Pinpoint the cell where the given text exists, returning its [X, Y] midpoint coordinate. 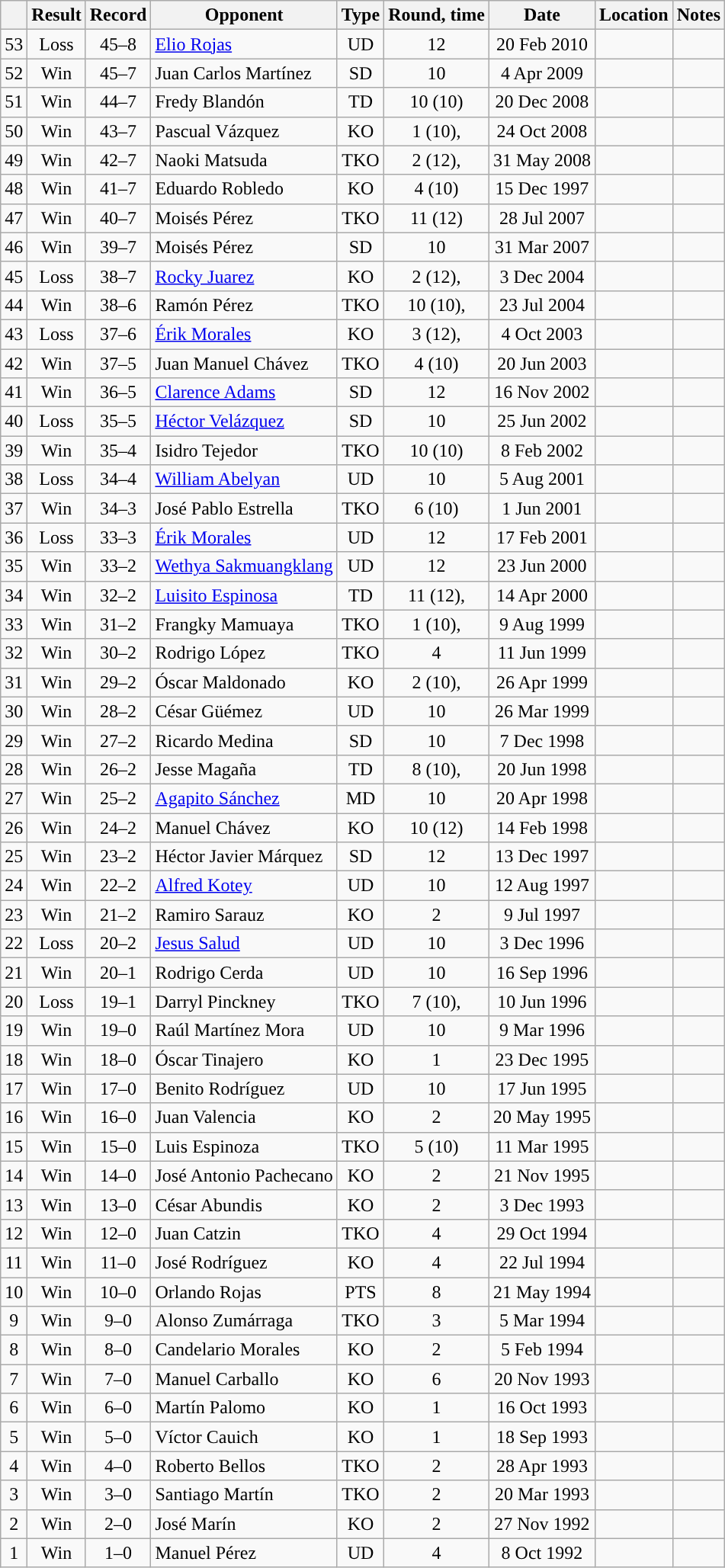
Rodrigo López [244, 653]
14–0 [118, 1175]
33–3 [118, 537]
34–3 [118, 508]
20 Dec 2008 [541, 102]
39–7 [118, 247]
20–1 [118, 973]
23 Jul 2004 [541, 305]
3 Dec 1996 [541, 944]
6–0 [118, 1408]
Agapito Sánchez [244, 798]
7 (10), [437, 1002]
20–2 [118, 944]
Pascual Vázquez [244, 131]
Date [541, 15]
8 (10), [437, 769]
29–2 [118, 682]
28–2 [118, 711]
20 Jun 2003 [541, 364]
22 Jul 1994 [541, 1262]
16 Oct 1993 [541, 1408]
24 [14, 886]
16 [14, 1117]
15 Dec 1997 [541, 189]
9 Aug 1999 [541, 624]
33 [14, 624]
34–4 [118, 479]
49 [14, 160]
4 Apr 2009 [541, 73]
20 Mar 1993 [541, 1495]
Roberto Bellos [244, 1466]
38 [14, 479]
37–6 [118, 334]
10–0 [118, 1292]
43 [14, 334]
16–0 [118, 1117]
25 [14, 857]
29 Oct 1994 [541, 1233]
Manuel Carballo [244, 1379]
40–7 [118, 218]
7 [14, 1379]
4–0 [118, 1466]
41–7 [118, 189]
10 (10), [437, 305]
22 [14, 944]
53 [14, 44]
3 Dec 2004 [541, 276]
Óscar Maldonado [244, 682]
José Pablo Estrella [244, 508]
Opponent [244, 15]
Naoki Matsuda [244, 160]
Óscar Tinajero [244, 1060]
31–2 [118, 624]
Manuel Pérez [244, 1553]
9–0 [118, 1321]
4 Oct 2003 [541, 334]
11 (12), [437, 595]
Santiago Martín [244, 1495]
7 Dec 1998 [541, 740]
Frangky Mamuaya [244, 624]
11 Mar 1995 [541, 1146]
31 Mar 2007 [541, 247]
3 (12), [437, 334]
45–7 [118, 73]
William Abelyan [244, 479]
39 [14, 451]
Fredy Blandón [244, 102]
Notes [698, 15]
Martín Palomo [244, 1408]
27 Nov 1992 [541, 1524]
16 Nov 2002 [541, 393]
24 Oct 2008 [541, 131]
José Rodríguez [244, 1262]
17 Feb 2001 [541, 537]
Rodrigo Cerda [244, 973]
21 May 1994 [541, 1292]
Isidro Tejedor [244, 451]
17–0 [118, 1089]
Juan Carlos Martínez [244, 73]
11 (12) [437, 218]
42–7 [118, 160]
5 Feb 1994 [541, 1350]
8 Feb 2002 [541, 451]
25 Jun 2002 [541, 422]
26 [14, 827]
Ramiro Sarauz [244, 915]
27 [14, 798]
38–7 [118, 276]
13–0 [118, 1204]
Jesus Salud [244, 944]
41 [14, 393]
5 Aug 2001 [541, 479]
42 [14, 364]
26–2 [118, 769]
32 [14, 653]
31 May 2008 [541, 160]
20 Jun 1998 [541, 769]
21 [14, 973]
Round, time [437, 15]
19–0 [118, 1031]
26 Mar 1999 [541, 711]
Juan Catzin [244, 1233]
19 [14, 1031]
44 [14, 305]
8–0 [118, 1350]
34 [14, 595]
35–5 [118, 422]
Orlando Rojas [244, 1292]
8 Oct 1992 [541, 1553]
10 Jun 1996 [541, 1002]
Manuel Chávez [244, 827]
Result [56, 15]
PTS [360, 1292]
20 Apr 1998 [541, 798]
11 Jun 1999 [541, 653]
7–0 [118, 1379]
13 Dec 1997 [541, 857]
2–0 [118, 1524]
Elio Rojas [244, 44]
9 Jul 1997 [541, 915]
11 [14, 1262]
21–2 [118, 915]
Ramón Pérez [244, 305]
25–2 [118, 798]
48 [14, 189]
47 [14, 218]
35–4 [118, 451]
43–7 [118, 131]
32–2 [118, 595]
28 Apr 1993 [541, 1466]
24–2 [118, 827]
3–0 [118, 1495]
45–8 [118, 44]
Víctor Cauich [244, 1437]
26 Apr 1999 [541, 682]
15 [14, 1146]
José Marín [244, 1524]
22–2 [118, 886]
31 [14, 682]
9 Mar 1996 [541, 1031]
30–2 [118, 653]
Candelario Morales [244, 1350]
20 [14, 1002]
16 Sep 1996 [541, 973]
21 Nov 1995 [541, 1175]
5 (10) [437, 1146]
Clarence Adams [244, 393]
Héctor Javier Márquez [244, 857]
35 [14, 566]
Eduardo Robledo [244, 189]
6 (10) [437, 508]
Wethya Sakmuangklang [244, 566]
9 [14, 1321]
29 [14, 740]
3 Dec 1993 [541, 1204]
23 [14, 915]
Raúl Martínez Mora [244, 1031]
36–5 [118, 393]
Luis Espinoza [244, 1146]
23–2 [118, 857]
Location [634, 15]
11–0 [118, 1262]
30 [14, 711]
28 Jul 2007 [541, 218]
5–0 [118, 1437]
12–0 [118, 1233]
18 Sep 1993 [541, 1437]
10 (12) [437, 827]
51 [14, 102]
MD [360, 798]
Rocky Juarez [244, 276]
5 [14, 1437]
Type [360, 15]
15–0 [118, 1146]
37–5 [118, 364]
44–7 [118, 102]
Héctor Velázquez [244, 422]
20 May 1995 [541, 1117]
Ricardo Medina [244, 740]
36 [14, 537]
23 Jun 2000 [541, 566]
2 (10), [437, 682]
28 [14, 769]
José Antonio Pachecano [244, 1175]
40 [14, 422]
Jesse Magaña [244, 769]
Record [118, 15]
37 [14, 508]
12 Aug 1997 [541, 886]
14 Feb 1998 [541, 827]
César Güémez [244, 711]
1 Jun 2001 [541, 508]
20 Feb 2010 [541, 44]
Alfred Kotey [244, 886]
Luisito Espinosa [244, 595]
18 [14, 1060]
38–6 [118, 305]
14 [14, 1175]
17 [14, 1089]
27–2 [118, 740]
César Abundis [244, 1204]
50 [14, 131]
52 [14, 73]
Juan Manuel Chávez [244, 364]
Darryl Pinckney [244, 1002]
13 [14, 1204]
45 [14, 276]
1–0 [118, 1553]
20 Nov 1993 [541, 1379]
18–0 [118, 1060]
19–1 [118, 1002]
Alonso Zumárraga [244, 1321]
23 Dec 1995 [541, 1060]
46 [14, 247]
33–2 [118, 566]
Benito Rodríguez [244, 1089]
17 Jun 1995 [541, 1089]
5 Mar 1994 [541, 1321]
Juan Valencia [244, 1117]
14 Apr 2000 [541, 595]
